Output the [x, y] coordinate of the center of the cell containing the given text.  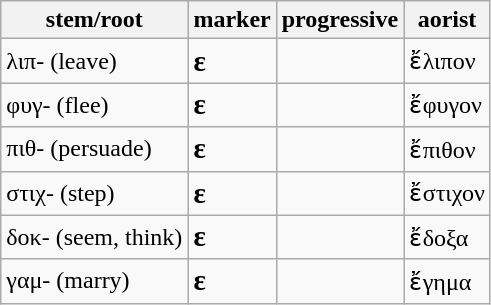
stem/root [94, 20]
aorist [448, 20]
δοκ- (seem, think) [94, 237]
ἔστιχον [448, 193]
ἔλιπον [448, 61]
ἔπιθον [448, 149]
ἔδοξα [448, 237]
ἔφυγον [448, 105]
ἔγημα [448, 281]
πιθ- (persuade) [94, 149]
λιπ- (leave) [94, 61]
marker [232, 20]
γαμ- (marry) [94, 281]
progressive [340, 20]
στιχ- (step) [94, 193]
φυγ- (flee) [94, 105]
